Return (x, y) of the center of cell containing provided text 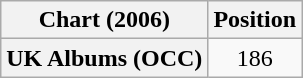
Position (255, 20)
UK Albums (OCC) (104, 58)
Chart (2006) (104, 20)
186 (255, 58)
